From the cell containing the given text, extract its center point as (x, y) coordinate. 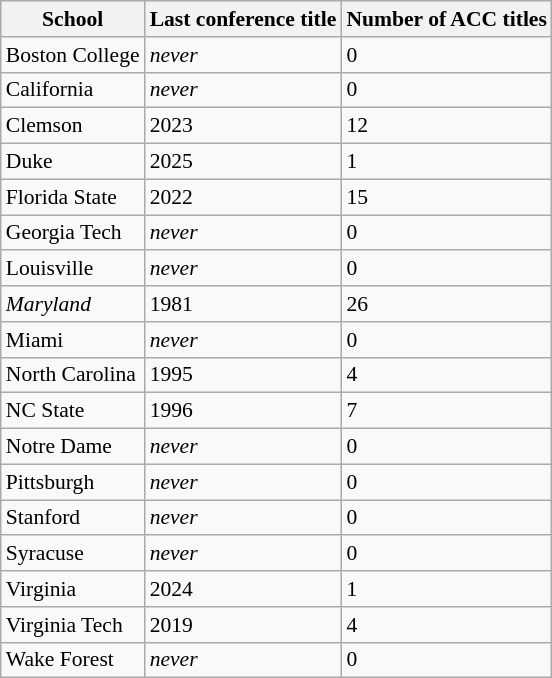
Wake Forest (73, 660)
NC State (73, 411)
7 (446, 411)
2019 (244, 625)
2025 (244, 162)
School (73, 19)
15 (446, 197)
12 (446, 126)
Pittsburgh (73, 482)
2024 (244, 589)
Maryland (73, 304)
2023 (244, 126)
1981 (244, 304)
Last conference title (244, 19)
Clemson (73, 126)
Louisville (73, 269)
Boston College (73, 55)
Miami (73, 340)
Georgia Tech (73, 233)
Virginia Tech (73, 625)
1996 (244, 411)
2022 (244, 197)
California (73, 90)
Syracuse (73, 554)
Virginia (73, 589)
26 (446, 304)
Duke (73, 162)
Florida State (73, 197)
Number of ACC titles (446, 19)
1995 (244, 375)
Notre Dame (73, 447)
North Carolina (73, 375)
Stanford (73, 518)
